Determine the [X, Y] coordinate at the center of the cell enclosing the given text.  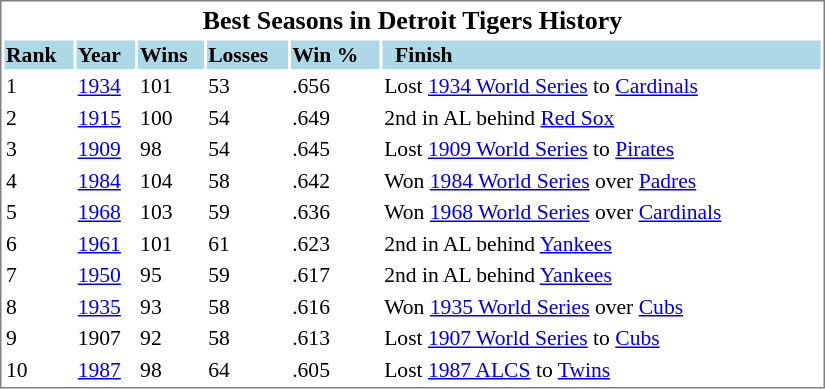
7 [38, 275]
Losses [248, 54]
92 [172, 338]
Win % [336, 54]
Lost 1987 ALCS to Twins [602, 370]
.613 [336, 338]
93 [172, 306]
53 [248, 86]
.605 [336, 370]
5 [38, 212]
Won 1984 World Series over Padres [602, 180]
2 [38, 118]
.649 [336, 118]
.656 [336, 86]
4 [38, 180]
64 [248, 370]
104 [172, 180]
Best Seasons in Detroit Tigers History [412, 20]
Finish [602, 54]
Wins [172, 54]
.636 [336, 212]
.623 [336, 244]
Lost 1909 World Series to Pirates [602, 149]
61 [248, 244]
Won 1935 World Series over Cubs [602, 306]
.616 [336, 306]
Year [106, 54]
.645 [336, 149]
Lost 1907 World Series to Cubs [602, 338]
1987 [106, 370]
100 [172, 118]
103 [172, 212]
Won 1968 World Series over Cardinals [602, 212]
1984 [106, 180]
1909 [106, 149]
1915 [106, 118]
95 [172, 275]
9 [38, 338]
1968 [106, 212]
.617 [336, 275]
Lost 1934 World Series to Cardinals [602, 86]
1907 [106, 338]
.642 [336, 180]
3 [38, 149]
1950 [106, 275]
6 [38, 244]
10 [38, 370]
Rank [38, 54]
1934 [106, 86]
2nd in AL behind Red Sox [602, 118]
8 [38, 306]
1961 [106, 244]
1 [38, 86]
1935 [106, 306]
